Detect which cell encompasses the target text, then output its (x, y) center coordinate. 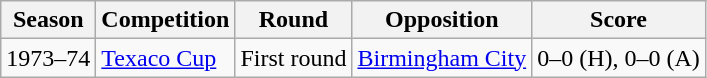
Round (294, 20)
1973–74 (48, 58)
Season (48, 20)
Birmingham City (442, 58)
Texaco Cup (166, 58)
0–0 (H), 0–0 (A) (619, 58)
Competition (166, 20)
Opposition (442, 20)
Score (619, 20)
First round (294, 58)
